For the text-containing cell, return its midpoint in (X, Y) coordinate format. 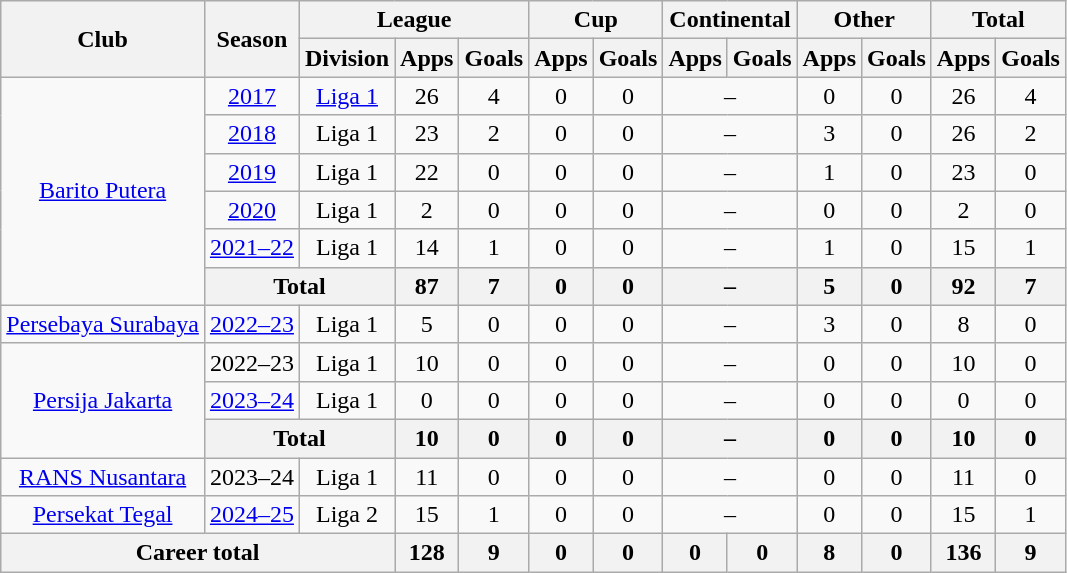
2021–22 (252, 248)
Continental (730, 20)
Persebaya Surabaya (103, 324)
87 (427, 286)
Persija Jakarta (103, 400)
Other (864, 20)
136 (963, 553)
League (414, 20)
2017 (252, 96)
Liga 2 (346, 515)
2024–25 (252, 515)
92 (963, 286)
128 (427, 553)
RANS Nusantara (103, 477)
2019 (252, 172)
2020 (252, 210)
Division (346, 58)
Persekat Tegal (103, 515)
14 (427, 248)
22 (427, 172)
Career total (198, 553)
2018 (252, 134)
Cup (596, 20)
Season (252, 39)
Club (103, 39)
Barito Putera (103, 191)
